Provide the [x, y] coordinate of the cell's center where the given text is located.  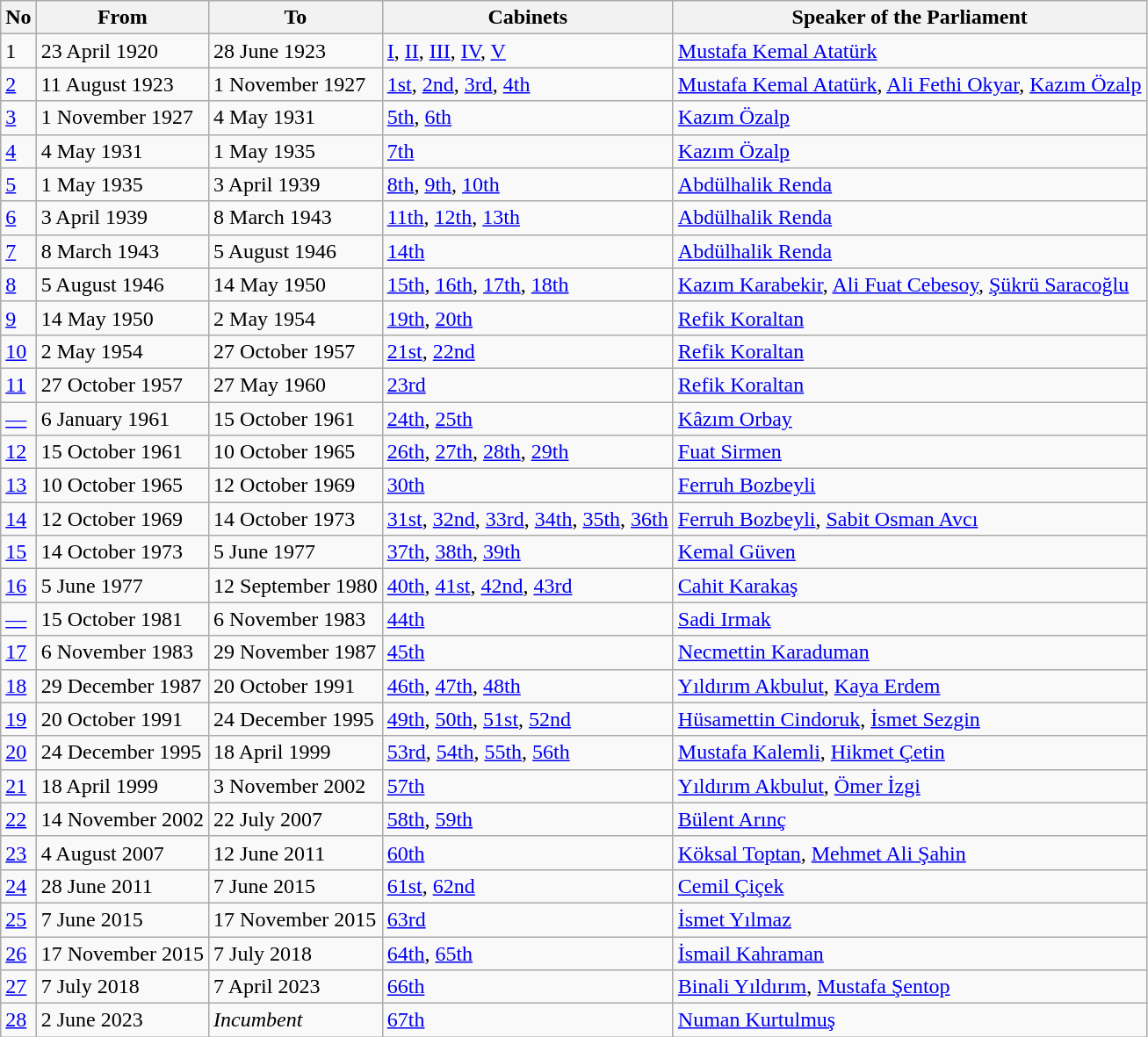
64th, 65th [527, 953]
28 June 2011 [122, 886]
26 [18, 953]
12 June 2011 [296, 853]
21st, 22nd [527, 351]
Incumbent [296, 1020]
22 July 2007 [296, 819]
Sadi Irmak [910, 619]
19th, 20th [527, 318]
1 [18, 51]
8 [18, 284]
Mustafa Kemal Atatürk, Ali Fethi Okyar, Kazım Özalp [910, 84]
28 June 1923 [296, 51]
23 [18, 853]
İsmet Yılmaz [910, 919]
27 May 1960 [296, 385]
14th [527, 251]
67th [527, 1020]
3 November 2002 [296, 786]
From [122, 18]
23rd [527, 385]
13 [18, 486]
66th [527, 987]
6 January 1961 [122, 419]
14 [18, 519]
7th [527, 151]
Numan Kurtulmuş [910, 1020]
8th, 9th, 10th [527, 184]
23 April 1920 [122, 51]
37th, 38th, 39th [527, 552]
44th [527, 619]
7 [18, 251]
2 [18, 84]
29 November 1987 [296, 652]
3 [18, 118]
18 [18, 686]
15th, 16th, 17th, 18th [527, 284]
Hüsamettin Cindoruk, İsmet Sezgin [910, 719]
57th [527, 786]
Kemal Güven [910, 552]
Speaker of the Parliament [910, 18]
22 [18, 819]
11th, 12th, 13th [527, 218]
20 [18, 753]
21 [18, 786]
Köksal Toptan, Mehmet Ali Şahin [910, 853]
6 [18, 218]
Binali Yıldırım, Mustafa Şentop [910, 987]
Ferruh Bozbeyli, Sabit Osman Avcı [910, 519]
24th, 25th [527, 419]
19 [18, 719]
12 [18, 452]
16 [18, 586]
Kâzım Orbay [910, 419]
Yıldırım Akbulut, Ömer İzgi [910, 786]
2 June 2023 [122, 1020]
To [296, 18]
28 [18, 1020]
15 October 1981 [122, 619]
9 [18, 318]
58th, 59th [527, 819]
46th, 47th, 48th [527, 686]
Necmettin Karaduman [910, 652]
Fuat Sirmen [910, 452]
25 [18, 919]
27 [18, 987]
17 [18, 652]
24 [18, 886]
40th, 41st, 42nd, 43rd [527, 586]
4 [18, 151]
53rd, 54th, 55th, 56th [527, 753]
49th, 50th, 51st, 52nd [527, 719]
45th [527, 652]
5 [18, 184]
5th, 6th [527, 118]
31st, 32nd, 33rd, 34th, 35th, 36th [527, 519]
1st, 2nd, 3rd, 4th [527, 84]
11 August 1923 [122, 84]
61st, 62nd [527, 886]
Yıldırım Akbulut, Kaya Erdem [910, 686]
15 [18, 552]
10 [18, 351]
Mustafa Kemal Atatürk [910, 51]
4 August 2007 [122, 853]
11 [18, 385]
14 November 2002 [122, 819]
60th [527, 853]
Cemil Çiçek [910, 886]
Kazım Karabekir, Ali Fuat Cebesoy, Şükrü Saracoğlu [910, 284]
12 September 1980 [296, 586]
Cahit Karakaş [910, 586]
63rd [527, 919]
7 April 2023 [296, 987]
No [18, 18]
İsmail Kahraman [910, 953]
Mustafa Kalemli, Hikmet Çetin [910, 753]
30th [527, 486]
I, II, III, IV, V [527, 51]
29 December 1987 [122, 686]
Ferruh Bozbeyli [910, 486]
Cabinets [527, 18]
26th, 27th, 28th, 29th [527, 452]
Bülent Arınç [910, 819]
